Output the [X, Y] coordinate of the center of the cell containing the given text.  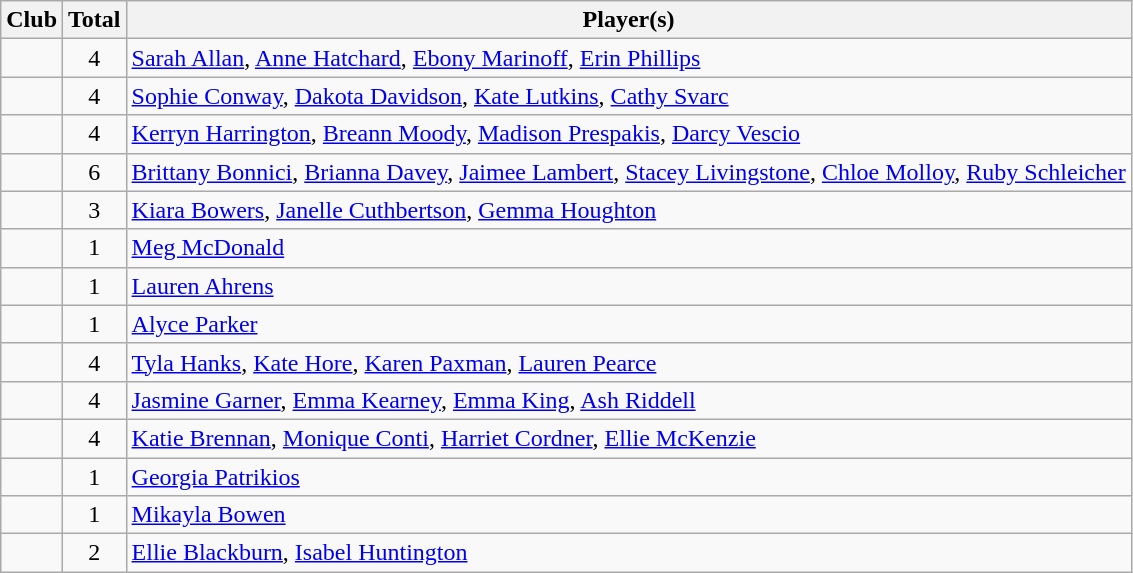
Katie Brennan, Monique Conti, Harriet Cordner, Ellie McKenzie [628, 438]
Kiara Bowers, Janelle Cuthbertson, Gemma Houghton [628, 210]
Jasmine Garner, Emma Kearney, Emma King, Ash Riddell [628, 400]
3 [95, 210]
Brittany Bonnici, Brianna Davey, Jaimee Lambert, Stacey Livingstone, Chloe Molloy, Ruby Schleicher [628, 172]
Alyce Parker [628, 324]
Sophie Conway, Dakota Davidson, Kate Lutkins, Cathy Svarc [628, 96]
Ellie Blackburn, Isabel Huntington [628, 553]
2 [95, 553]
Georgia Patrikios [628, 477]
Sarah Allan, Anne Hatchard, Ebony Marinoff, Erin Phillips [628, 58]
Total [95, 20]
Club [32, 20]
Lauren Ahrens [628, 286]
Kerryn Harrington, Breann Moody, Madison Prespakis, Darcy Vescio [628, 134]
Player(s) [628, 20]
Meg McDonald [628, 248]
Tyla Hanks, Kate Hore, Karen Paxman, Lauren Pearce [628, 362]
Mikayla Bowen [628, 515]
6 [95, 172]
